For the text-containing cell, return its midpoint in (X, Y) coordinate format. 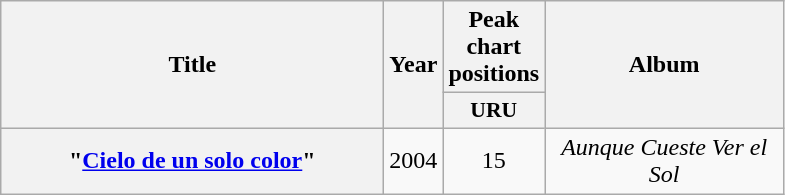
Title (192, 65)
URU (494, 111)
Year (414, 65)
15 (494, 160)
"Cielo de un solo color" (192, 160)
Aunque Cueste Ver el Sol (664, 160)
2004 (414, 160)
Peak chart positions (494, 47)
Album (664, 65)
